Return the [x, y] coordinate for the center point of the cell that contains the specified text.  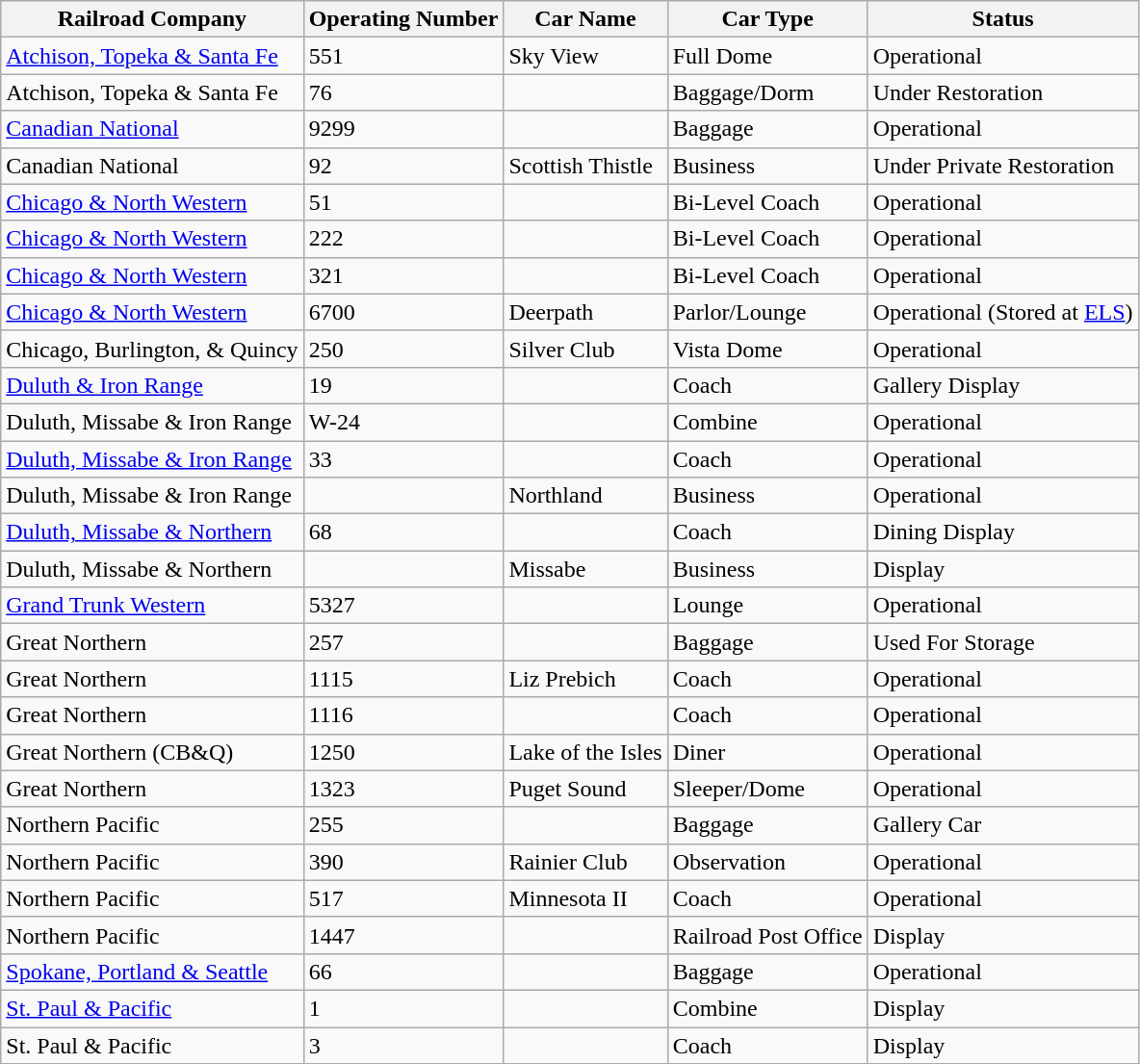
68 [403, 532]
9299 [403, 129]
Scottish Thistle [585, 166]
222 [403, 239]
51 [403, 202]
Diner [767, 752]
Parlor/Lounge [767, 312]
Northland [585, 496]
1447 [403, 935]
Grand Trunk Western [152, 606]
Duluth & Iron Range [152, 385]
Gallery Car [1003, 825]
Car Name [585, 19]
Baggage/Dorm [767, 92]
Full Dome [767, 56]
6700 [403, 312]
Sleeper/Dome [767, 789]
5327 [403, 606]
390 [403, 862]
1115 [403, 679]
Operational (Stored at ELS) [1003, 312]
Vista Dome [767, 349]
Gallery Display [1003, 385]
Spokane, Portland & Seattle [152, 972]
1323 [403, 789]
Dining Display [1003, 532]
Great Northern (CB&Q) [152, 752]
250 [403, 349]
Deerpath [585, 312]
19 [403, 385]
257 [403, 642]
321 [403, 275]
76 [403, 92]
517 [403, 898]
Liz Prebich [585, 679]
1116 [403, 715]
92 [403, 166]
Railroad Post Office [767, 935]
W-24 [403, 422]
1250 [403, 752]
66 [403, 972]
Missabe [585, 569]
Minnesota II [585, 898]
Under Private Restoration [1003, 166]
Puget Sound [585, 789]
551 [403, 56]
Car Type [767, 19]
Observation [767, 862]
Chicago, Burlington, & Quincy [152, 349]
Railroad Company [152, 19]
Used For Storage [1003, 642]
Status [1003, 19]
Under Restoration [1003, 92]
255 [403, 825]
3 [403, 1045]
Operating Number [403, 19]
33 [403, 459]
Lake of the Isles [585, 752]
1 [403, 1008]
Lounge [767, 606]
Silver Club [585, 349]
Sky View [585, 56]
Rainier Club [585, 862]
